Locate the cell with the specified text and output its (x, y) center coordinate. 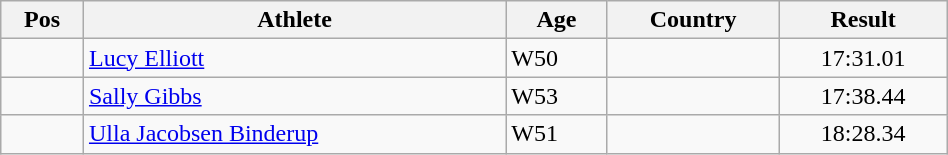
Sally Gibbs (294, 96)
W50 (556, 58)
18:28.34 (863, 134)
Age (556, 20)
Ulla Jacobsen Binderup (294, 134)
Pos (42, 20)
Country (693, 20)
17:31.01 (863, 58)
17:38.44 (863, 96)
W53 (556, 96)
W51 (556, 134)
Lucy Elliott (294, 58)
Result (863, 20)
Athlete (294, 20)
